Search for the cell housing the specified text and yield its (x, y) center coordinate. 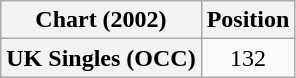
132 (248, 58)
Position (248, 20)
Chart (2002) (101, 20)
UK Singles (OCC) (101, 58)
